Identify which cell holds the provided text, then report its [X, Y] central coordinate. 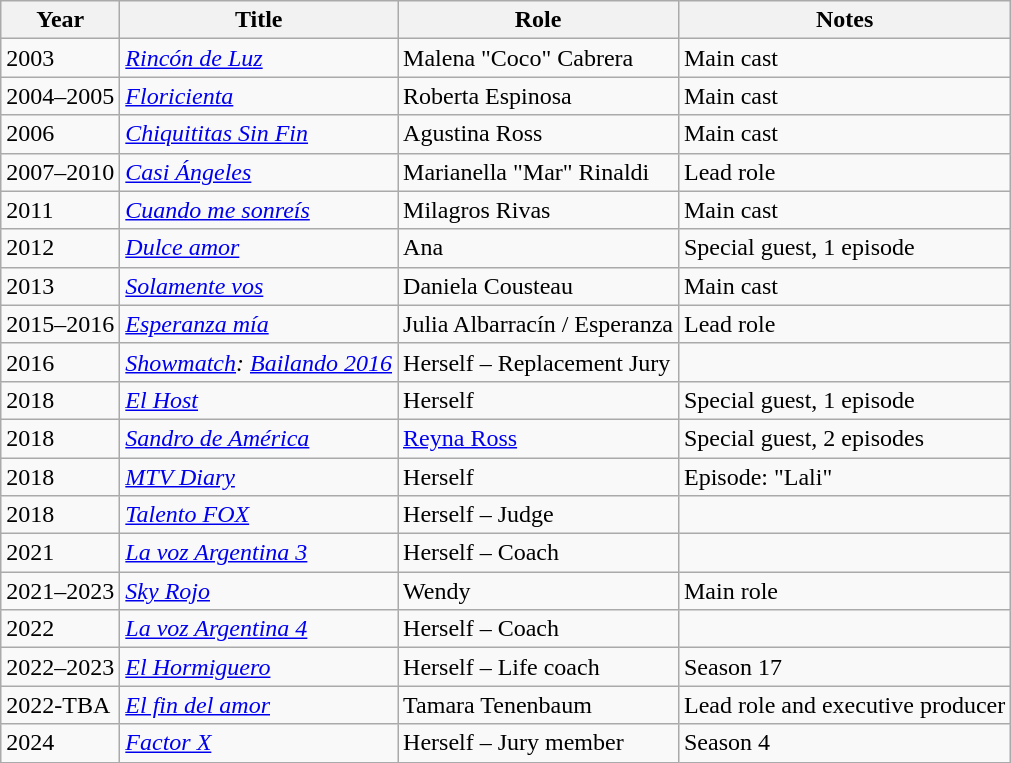
Ana [538, 248]
Special guest, 2 episodes [844, 438]
Agustina Ross [538, 134]
Casi Ángeles [259, 172]
2021 [60, 553]
2015–2016 [60, 324]
Herself – Replacement Jury [538, 362]
Milagros Rivas [538, 210]
El Hormiguero [259, 667]
Marianella "Mar" Rinaldi [538, 172]
Episode: "Lali" [844, 477]
Solamente vos [259, 286]
2004–2005 [60, 96]
La voz Argentina 3 [259, 553]
Notes [844, 20]
MTV Diary [259, 477]
2022–2023 [60, 667]
2007–2010 [60, 172]
El Host [259, 400]
Main role [844, 591]
Wendy [538, 591]
Showmatch: Bailando 2016 [259, 362]
2013 [60, 286]
Reyna Ross [538, 438]
Season 4 [844, 743]
Herself – Judge [538, 515]
Herself – Jury member [538, 743]
Floricienta [259, 96]
Malena "Coco" Cabrera [538, 58]
Tamara Tenenbaum [538, 705]
2022-TBA [60, 705]
Title [259, 20]
Daniela Cousteau [538, 286]
Herself – Life coach [538, 667]
El fin del amor [259, 705]
Year [60, 20]
2003 [60, 58]
Roberta Espinosa [538, 96]
Sky Rojo [259, 591]
La voz Argentina 4 [259, 629]
Lead role and executive producer [844, 705]
Esperanza mía [259, 324]
Season 17 [844, 667]
Julia Albarracín / Esperanza [538, 324]
Cuando me sonreís [259, 210]
Factor X [259, 743]
2022 [60, 629]
Chiquititas Sin Fin [259, 134]
Role [538, 20]
2006 [60, 134]
2012 [60, 248]
2016 [60, 362]
Dulce amor [259, 248]
Rincón de Luz [259, 58]
Sandro de América [259, 438]
2011 [60, 210]
2024 [60, 743]
Talento FOX [259, 515]
2021–2023 [60, 591]
